Pinpoint the cell where the given text exists, returning its (x, y) midpoint coordinate. 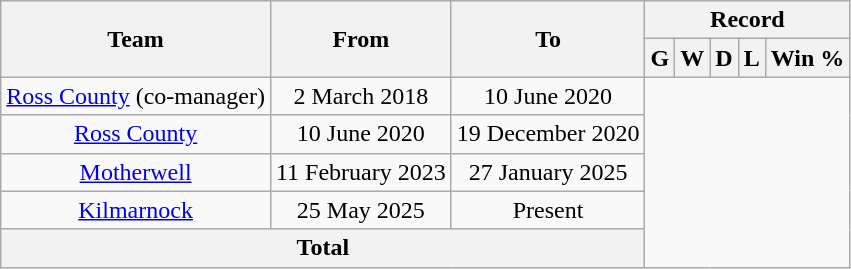
Motherwell (136, 172)
Present (548, 210)
From (360, 39)
2 March 2018 (360, 96)
Kilmarnock (136, 210)
Win % (808, 58)
L (752, 58)
W (692, 58)
To (548, 39)
19 December 2020 (548, 134)
Team (136, 39)
25 May 2025 (360, 210)
11 February 2023 (360, 172)
Ross County (136, 134)
Record (748, 20)
Total (323, 248)
27 January 2025 (548, 172)
D (724, 58)
Ross County (co-manager) (136, 96)
G (660, 58)
